Pinpoint the cell where the given text exists, returning its [X, Y] midpoint coordinate. 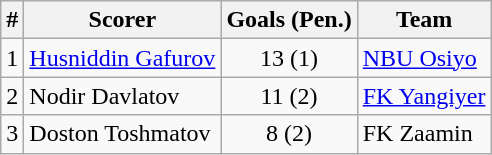
Doston Toshmatov [122, 134]
FK Yangiyer [424, 96]
Goals (Pen.) [289, 20]
Scorer [122, 20]
8 (2) [289, 134]
Team [424, 20]
# [12, 20]
1 [12, 58]
Nodir Davlatov [122, 96]
2 [12, 96]
11 (2) [289, 96]
13 (1) [289, 58]
3 [12, 134]
FK Zaamin [424, 134]
Husniddin Gafurov [122, 58]
NBU Osiyo [424, 58]
